Capture the cell that displays the provided text and extract its [x, y] central coordinate. 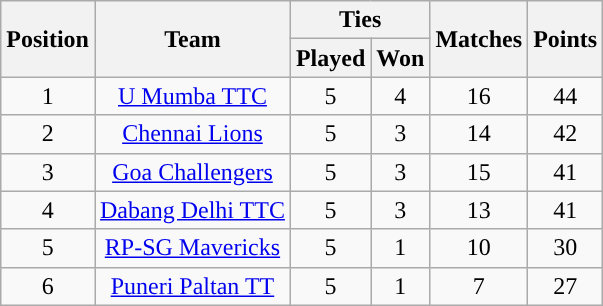
14 [479, 134]
Position [48, 39]
Dabang Delhi TTC [192, 210]
Ties [360, 20]
15 [479, 172]
6 [48, 286]
Played [330, 58]
2 [48, 134]
Puneri Paltan TT [192, 286]
Chennai Lions [192, 134]
Matches [479, 39]
Points [566, 39]
27 [566, 286]
10 [479, 248]
RP-SG Mavericks [192, 248]
U Mumba TTC [192, 96]
7 [479, 286]
44 [566, 96]
Team [192, 39]
13 [479, 210]
42 [566, 134]
16 [479, 96]
Goa Challengers [192, 172]
Won [400, 58]
30 [566, 248]
